Detect which cell encompasses the target text, then output its [x, y] center coordinate. 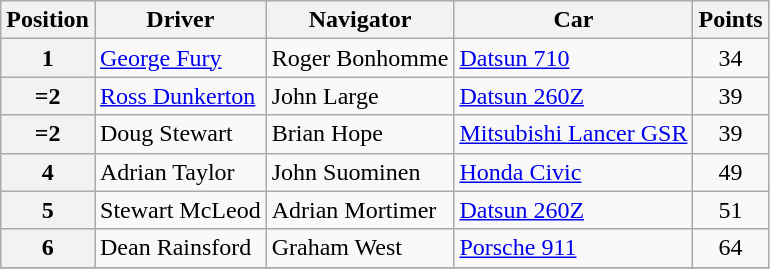
Driver [180, 20]
4 [48, 172]
49 [730, 172]
George Fury [180, 58]
Stewart McLeod [180, 210]
34 [730, 58]
Porsche 911 [574, 248]
51 [730, 210]
Brian Hope [360, 134]
Adrian Mortimer [360, 210]
Roger Bonhomme [360, 58]
Adrian Taylor [180, 172]
1 [48, 58]
Doug Stewart [180, 134]
Navigator [360, 20]
Datsun 710 [574, 58]
Position [48, 20]
Dean Rainsford [180, 248]
Points [730, 20]
6 [48, 248]
John Suominen [360, 172]
John Large [360, 96]
Honda Civic [574, 172]
64 [730, 248]
Mitsubishi Lancer GSR [574, 134]
Graham West [360, 248]
5 [48, 210]
Car [574, 20]
Ross Dunkerton [180, 96]
